Detect which cell encompasses the target text, then output its (x, y) center coordinate. 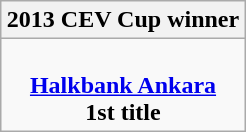
Halkbank Ankara 1st title (122, 85)
2013 CEV Cup winner (122, 20)
